Return [X, Y] of the center of cell containing provided text 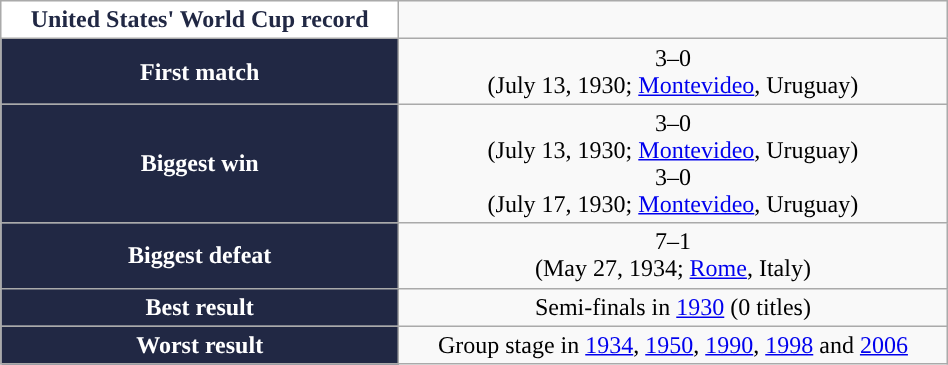
Worst result [200, 345]
Best result [200, 307]
Biggest defeat [200, 256]
7–1 (May 27, 1934; Rome, Italy) [674, 256]
Biggest win [200, 164]
Semi-finals in 1930 (0 titles) [674, 307]
First match [200, 72]
3–0 (July 13, 1930; Montevideo, Uruguay) [674, 72]
United States' World Cup record [200, 20]
Group stage in 1934, 1950, 1990, 1998 and 2006 [674, 345]
3–0 (July 13, 1930; Montevideo, Uruguay) 3–0 (July 17, 1930; Montevideo, Uruguay) [674, 164]
